Output the (X, Y) coordinate of the center of the cell containing the given text.  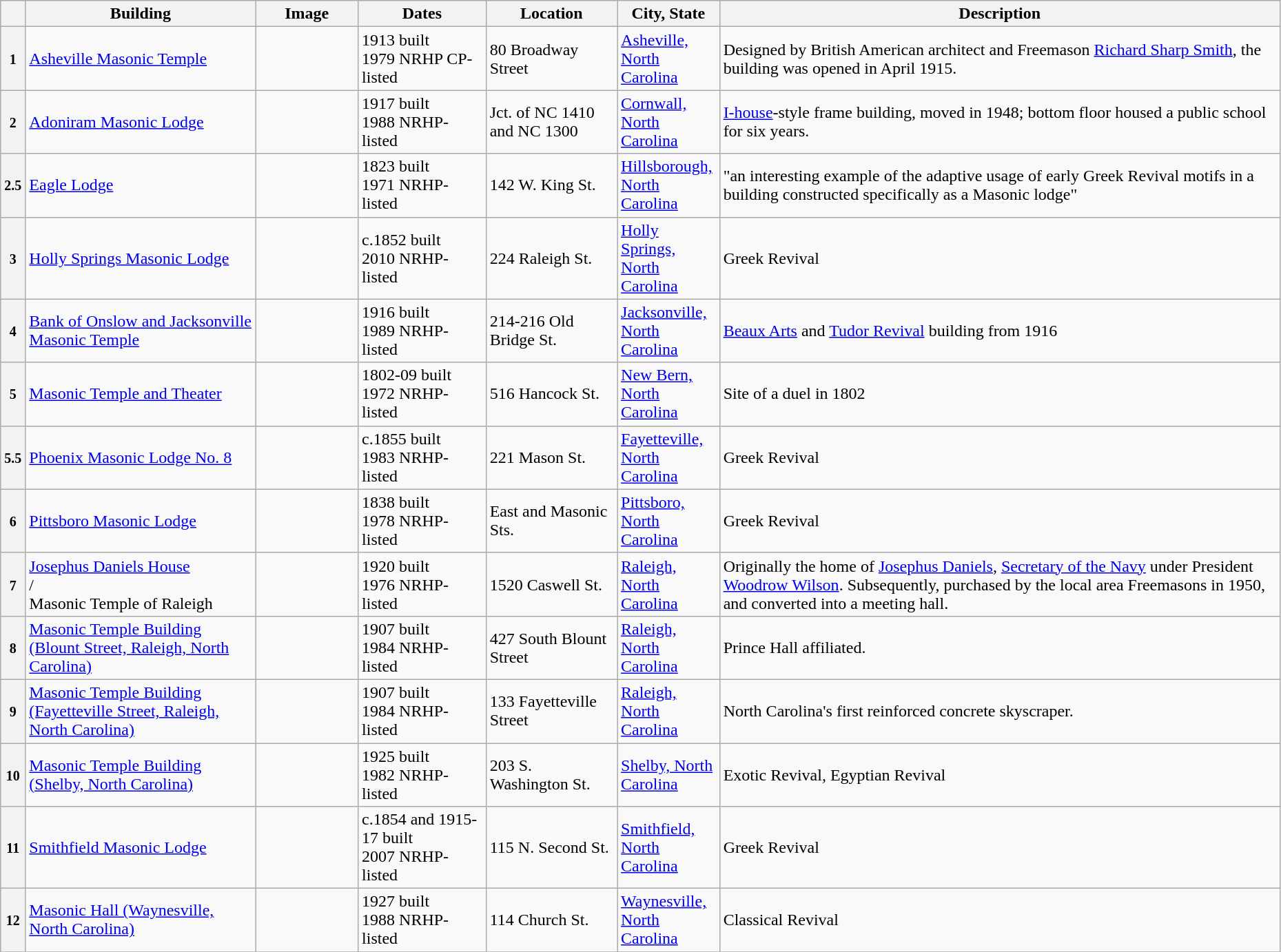
2 (13, 122)
1917 built1988 NRHP-listed (422, 122)
Smithfield, North Carolina (668, 847)
Beaux Arts and Tudor Revival building from 1916 (999, 331)
80 Broadway Street (551, 59)
1913 built1979 NRHP CP-listed (422, 59)
6 (13, 521)
2.5 (13, 185)
1920 built1976 NRHP-listed (422, 584)
c.1855 built1983 NRHP-listed (422, 457)
City, State (668, 14)
Masonic Hall (Waynesville, North Carolina) (141, 920)
Smithfield Masonic Lodge (141, 847)
Cornwall, North Carolina (668, 122)
Classical Revival (999, 920)
Masonic Temple Building (Fayetteville Street, Raleigh, North Carolina) (141, 711)
7 (13, 584)
Masonic Temple Building (Blount Street, Raleigh, North Carolina) (141, 648)
516 Hancock St. (551, 394)
1823 built1971 NRHP-listed (422, 185)
214-216 Old Bridge St. (551, 331)
224 Raleigh St. (551, 258)
Pittsboro Masonic Lodge (141, 521)
Jacksonville, North Carolina (668, 331)
Pittsboro, North Carolina (668, 521)
142 W. King St. (551, 185)
9 (13, 711)
Holly Springs Masonic Lodge (141, 258)
1927 built1988 NRHP-listed (422, 920)
I-house-style frame building, moved in 1948; bottom floor housed a public school for six years. (999, 122)
Bank of Onslow and Jacksonville Masonic Temple (141, 331)
1802-09 built1972 NRHP-listed (422, 394)
New Bern, North Carolina (668, 394)
East and Masonic Sts. (551, 521)
114 Church St. (551, 920)
Jct. of NC 1410 and NC 1300 (551, 122)
North Carolina's first reinforced concrete skyscraper. (999, 711)
Adoniram Masonic Lodge (141, 122)
Phoenix Masonic Lodge No. 8 (141, 457)
Asheville, North Carolina (668, 59)
Masonic Temple and Theater (141, 394)
4 (13, 331)
Fayetteville, North Carolina (668, 457)
Exotic Revival, Egyptian Revival (999, 774)
Image (307, 14)
5.5 (13, 457)
Designed by British American architect and Freemason Richard Sharp Smith, the building was opened in April 1915. (999, 59)
Site of a duel in 1802 (999, 394)
Masonic Temple Building (Shelby, North Carolina) (141, 774)
8 (13, 648)
Holly Springs, North Carolina (668, 258)
Asheville Masonic Temple (141, 59)
c.1854 and 1915-17 built2007 NRHP-listed (422, 847)
Eagle Lodge (141, 185)
203 S. Washington St. (551, 774)
Building (141, 14)
115 N. Second St. (551, 847)
1520 Caswell St. (551, 584)
"an interesting example of the adaptive usage of early Greek Revival motifs in a building constructed specifically as a Masonic lodge" (999, 185)
3 (13, 258)
221 Mason St. (551, 457)
427 South Blount Street (551, 648)
Prince Hall affiliated. (999, 648)
c.1852 built2010 NRHP-listed (422, 258)
Description (999, 14)
1916 built1989 NRHP-listed (422, 331)
1 (13, 59)
1838 built1978 NRHP-listed (422, 521)
Hillsborough, North Carolina (668, 185)
12 (13, 920)
Waynesville, North Carolina (668, 920)
1925 built1982 NRHP-listed (422, 774)
10 (13, 774)
Location (551, 14)
133 Fayetteville Street (551, 711)
Dates (422, 14)
5 (13, 394)
Shelby, North Carolina (668, 774)
Josephus Daniels House/Masonic Temple of Raleigh (141, 584)
11 (13, 847)
